Output the (X, Y) coordinate of the center of the cell containing the given text.  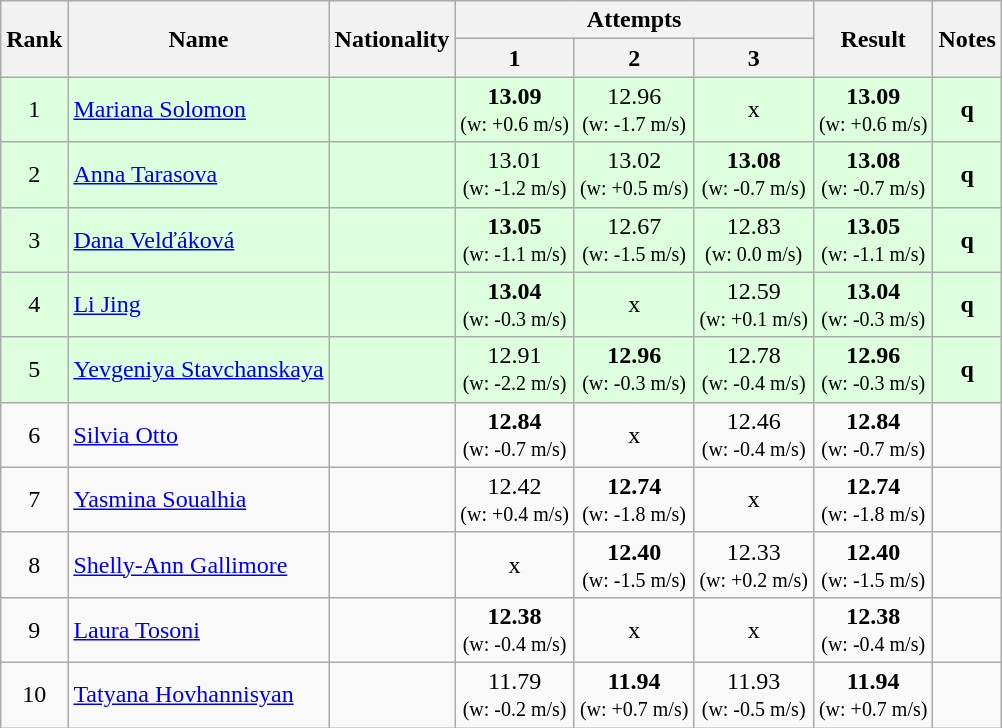
12.96(w: -1.7 m/s) (634, 110)
13.09 (w: +0.6 m/s) (873, 110)
13.01(w: -1.2 m/s) (515, 174)
12.83(w: 0.0 m/s) (754, 240)
Nationality (392, 39)
12.74(w: -1.8 m/s) (634, 500)
12.74 (w: -1.8 m/s) (873, 500)
12.84 (w: -0.7 m/s) (873, 434)
Result (873, 39)
Li Jing (198, 304)
Notes (967, 39)
11.94 (w: +0.7 m/s) (873, 694)
13.08(w: -0.7 m/s) (754, 174)
13.08 (w: -0.7 m/s) (873, 174)
11.94(w: +0.7 m/s) (634, 694)
12.96 (w: -0.3 m/s) (873, 370)
12.42(w: +0.4 m/s) (515, 500)
12.96(w: -0.3 m/s) (634, 370)
Name (198, 39)
9 (34, 630)
13.04 (w: -0.3 m/s) (873, 304)
12.38 (w: -0.4 m/s) (873, 630)
12.91(w: -2.2 m/s) (515, 370)
12.67(w: -1.5 m/s) (634, 240)
12.59(w: +0.1 m/s) (754, 304)
13.09(w: +0.6 m/s) (515, 110)
Silvia Otto (198, 434)
12.38(w: -0.4 m/s) (515, 630)
Dana Velďáková (198, 240)
Yevgeniya Stavchanskaya (198, 370)
6 (34, 434)
5 (34, 370)
12.40(w: -1.5 m/s) (634, 564)
Laura Tosoni (198, 630)
7 (34, 500)
13.05 (w: -1.1 m/s) (873, 240)
12.84(w: -0.7 m/s) (515, 434)
13.04(w: -0.3 m/s) (515, 304)
11.79(w: -0.2 m/s) (515, 694)
8 (34, 564)
12.40 (w: -1.5 m/s) (873, 564)
Rank (34, 39)
Shelly-Ann Gallimore (198, 564)
Mariana Solomon (198, 110)
4 (34, 304)
Tatyana Hovhannisyan (198, 694)
13.02(w: +0.5 m/s) (634, 174)
13.05(w: -1.1 m/s) (515, 240)
12.33(w: +0.2 m/s) (754, 564)
12.46(w: -0.4 m/s) (754, 434)
Attempts (634, 20)
10 (34, 694)
12.78(w: -0.4 m/s) (754, 370)
11.93(w: -0.5 m/s) (754, 694)
Yasmina Soualhia (198, 500)
Anna Tarasova (198, 174)
